Identify which cell holds the provided text, then report its (X, Y) central coordinate. 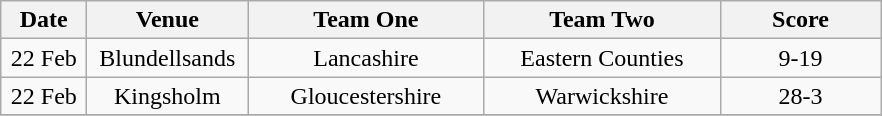
Kingsholm (168, 96)
Eastern Counties (602, 58)
Lancashire (366, 58)
Team Two (602, 20)
Score (800, 20)
Team One (366, 20)
Warwickshire (602, 96)
Date (44, 20)
Venue (168, 20)
Gloucestershire (366, 96)
28-3 (800, 96)
Blundellsands (168, 58)
9-19 (800, 58)
